Determine the (x, y) coordinate at the center of the cell enclosing the given text.  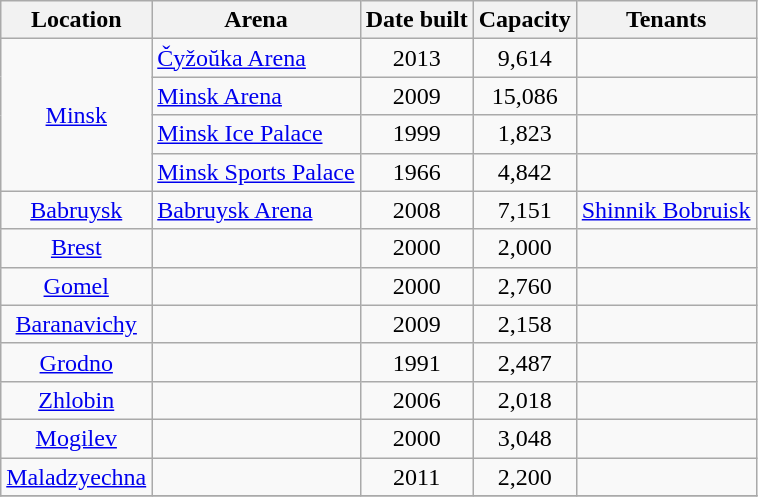
Babruysk (76, 210)
Zhlobin (76, 400)
Baranavichy (76, 324)
Brest (76, 248)
2,158 (524, 324)
Grodno (76, 362)
Minsk (76, 115)
2006 (416, 400)
Date built (416, 20)
Gomel (76, 286)
Čyžoŭka Arena (256, 58)
2,487 (524, 362)
1991 (416, 362)
Mogilev (76, 438)
9,614 (524, 58)
2,760 (524, 286)
2,018 (524, 400)
Capacity (524, 20)
Shinnik Bobruisk (666, 210)
1966 (416, 172)
Minsk Sports Palace (256, 172)
Babruysk Arena (256, 210)
7,151 (524, 210)
2,200 (524, 477)
Arena (256, 20)
2,000 (524, 248)
Maladzyechna (76, 477)
1999 (416, 134)
Location (76, 20)
3,048 (524, 438)
2013 (416, 58)
1,823 (524, 134)
Minsk Ice Palace (256, 134)
Minsk Arena (256, 96)
2011 (416, 477)
Tenants (666, 20)
2008 (416, 210)
15,086 (524, 96)
4,842 (524, 172)
